Search for the cell housing the specified text and yield its (X, Y) center coordinate. 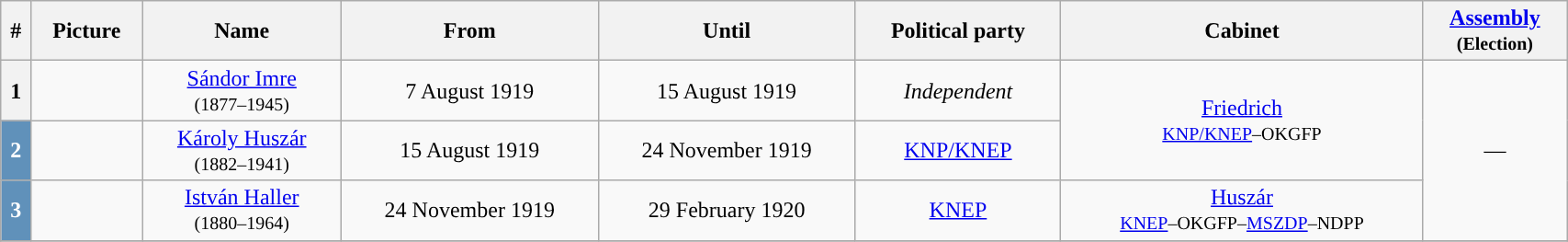
Cabinet (1242, 31)
1 (17, 90)
Picture (87, 31)
Political party (958, 31)
2 (17, 151)
KNEP (958, 210)
István Haller(1880–1964) (242, 210)
7 August 1919 (469, 90)
3 (17, 210)
— (1495, 151)
From (469, 31)
# (17, 31)
29 February 1920 (727, 210)
Until (727, 31)
Sándor Imre(1877–1945) (242, 90)
KNP/KNEP (958, 151)
FriedrichKNP/KNEP–OKGFP (1242, 121)
Independent (958, 90)
HuszárKNEP–OKGFP–MSZDP–NDPP (1242, 210)
Károly Huszár(1882–1941) (242, 151)
Name (242, 31)
Assembly(Election) (1495, 31)
